Pinpoint the cell where the given text exists, returning its (x, y) midpoint coordinate. 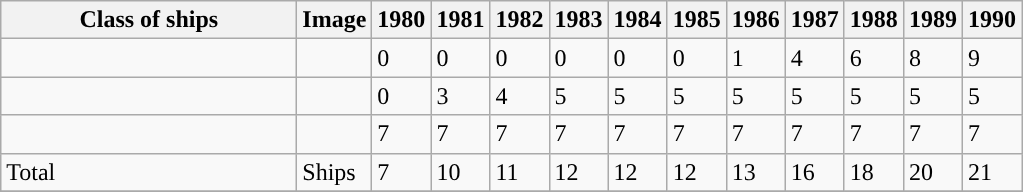
21 (992, 172)
6 (874, 58)
1981 (460, 20)
8 (932, 58)
1980 (402, 20)
20 (932, 172)
1984 (638, 20)
1 (756, 58)
16 (814, 172)
9 (992, 58)
1986 (756, 20)
1987 (814, 20)
1988 (874, 20)
10 (460, 172)
1982 (520, 20)
1989 (932, 20)
3 (460, 96)
11 (520, 172)
Class of ships (149, 20)
Total (149, 172)
Ships (334, 172)
1985 (696, 20)
18 (874, 172)
1983 (578, 20)
13 (756, 172)
Image (334, 20)
1990 (992, 20)
